Pinpoint the cell where the given text exists, returning its [X, Y] midpoint coordinate. 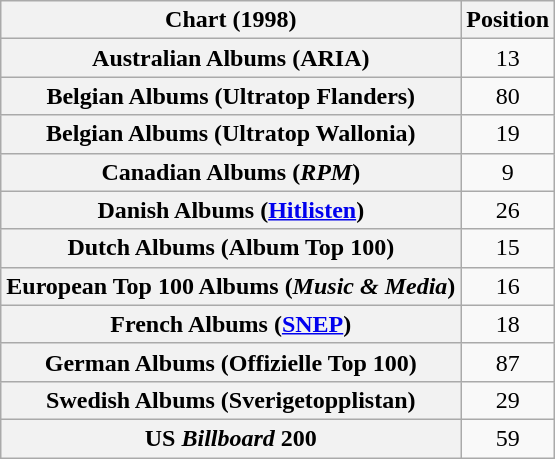
French Albums (SNEP) [231, 324]
87 [508, 362]
Position [508, 20]
13 [508, 58]
16 [508, 286]
Chart (1998) [231, 20]
Canadian Albums (RPM) [231, 172]
Swedish Albums (Sverigetopplistan) [231, 400]
59 [508, 438]
Danish Albums (Hitlisten) [231, 210]
19 [508, 134]
Belgian Albums (Ultratop Wallonia) [231, 134]
European Top 100 Albums (Music & Media) [231, 286]
US Billboard 200 [231, 438]
Australian Albums (ARIA) [231, 58]
Belgian Albums (Ultratop Flanders) [231, 96]
Dutch Albums (Album Top 100) [231, 248]
15 [508, 248]
18 [508, 324]
80 [508, 96]
29 [508, 400]
26 [508, 210]
9 [508, 172]
German Albums (Offizielle Top 100) [231, 362]
